Extract the [x, y] coordinate from the center of the cell holding the provided text.  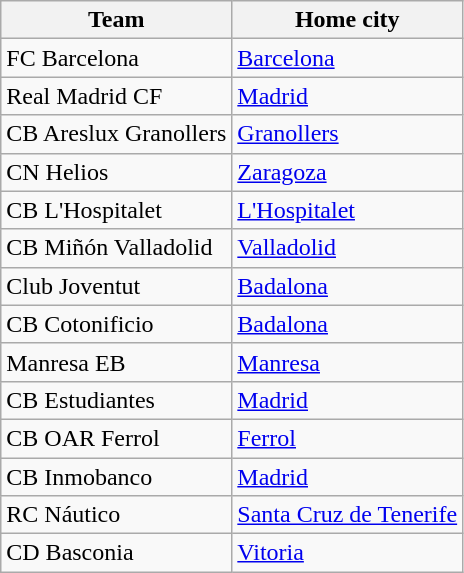
CB OAR Ferrol [116, 438]
CN Helios [116, 172]
Granollers [348, 134]
Team [116, 20]
Ferrol [348, 438]
CB L'Hospitalet [116, 210]
Vitoria [348, 553]
CB Miñón Valladolid [116, 248]
L'Hospitalet [348, 210]
Manresa [348, 362]
Club Joventut [116, 286]
RC Náutico [116, 515]
Santa Cruz de Tenerife [348, 515]
Valladolid [348, 248]
FC Barcelona [116, 58]
Barcelona [348, 58]
CB Inmobanco [116, 477]
CB Estudiantes [116, 400]
CB Cotonificio [116, 324]
CD Basconia [116, 553]
Real Madrid CF [116, 96]
Home city [348, 20]
Zaragoza [348, 172]
Manresa EB [116, 362]
CB Areslux Granollers [116, 134]
